Scan for the cell matching the given text and deliver its (X, Y) coordinate at center. 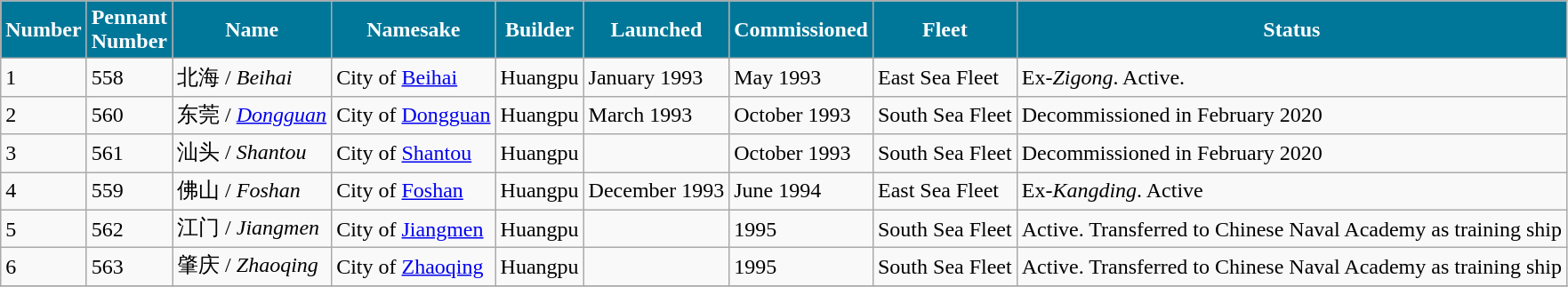
肇庆 / Zhaoqing (253, 267)
City of Foshan (414, 192)
City of Beihai (414, 78)
1 (44, 78)
北海 / Beihai (253, 78)
江门 / Jiangmen (253, 229)
March 1993 (656, 116)
Ex-Kangding. Active (1291, 192)
City of Zhaoqing (414, 267)
Status (1291, 30)
4 (44, 192)
东莞 / Dongguan (253, 116)
6 (44, 267)
Builder (539, 30)
City of Dongguan (414, 116)
Name (253, 30)
5 (44, 229)
560 (129, 116)
Ex-Zigong. Active. (1291, 78)
559 (129, 192)
Namesake (414, 30)
June 1994 (801, 192)
December 1993 (656, 192)
May 1993 (801, 78)
Commissioned (801, 30)
Pennant Number (129, 30)
Number (44, 30)
City of Shantou (414, 153)
City of Jiangmen (414, 229)
Fleet (945, 30)
562 (129, 229)
558 (129, 78)
3 (44, 153)
563 (129, 267)
汕头 / Shantou (253, 153)
Launched (656, 30)
January 1993 (656, 78)
561 (129, 153)
佛山 / Foshan (253, 192)
2 (44, 116)
